Return [x, y] of the center of cell containing provided text 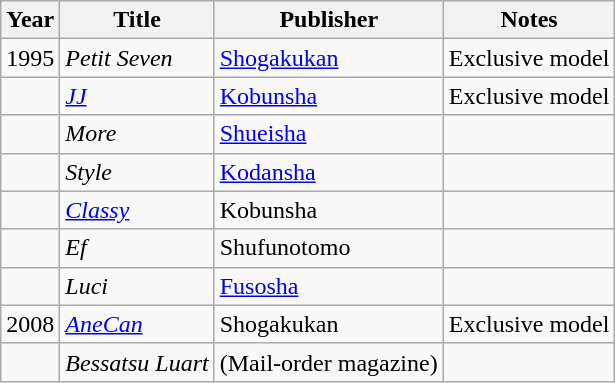
Shufunotomo [328, 248]
Notes [529, 20]
JJ [137, 96]
(Mail-order magazine) [328, 362]
Classy [137, 210]
1995 [30, 58]
Ef [137, 248]
Kodansha [328, 172]
Luci [137, 286]
Shueisha [328, 134]
Year [30, 20]
Bessatsu Luart [137, 362]
Title [137, 20]
2008 [30, 324]
Petit Seven [137, 58]
Fusosha [328, 286]
Style [137, 172]
AneCan [137, 324]
Publisher [328, 20]
More [137, 134]
